Identify which cell holds the provided text, then report its [x, y] central coordinate. 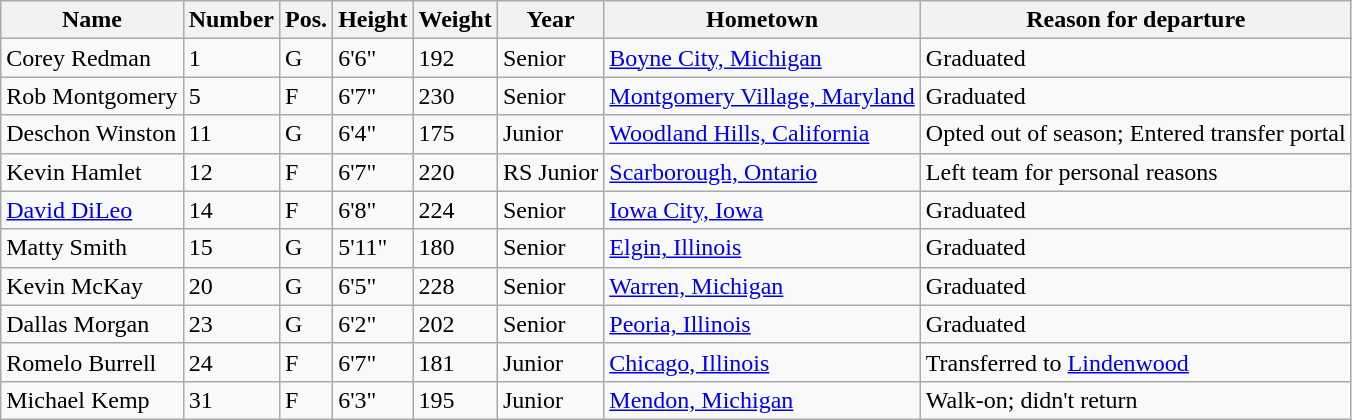
Rob Montgomery [92, 96]
6'6" [373, 58]
14 [231, 210]
Romelo Burrell [92, 362]
Height [373, 20]
6'8" [373, 210]
Corey Redman [92, 58]
Boyne City, Michigan [762, 58]
Warren, Michigan [762, 286]
23 [231, 324]
David DiLeo [92, 210]
224 [455, 210]
6'3" [373, 400]
Kevin McKay [92, 286]
6'2" [373, 324]
Name [92, 20]
Michael Kemp [92, 400]
180 [455, 248]
195 [455, 400]
11 [231, 134]
RS Junior [550, 172]
Iowa City, Iowa [762, 210]
Mendon, Michigan [762, 400]
24 [231, 362]
5'11" [373, 248]
Left team for personal reasons [1136, 172]
230 [455, 96]
220 [455, 172]
Reason for departure [1136, 20]
Kevin Hamlet [92, 172]
181 [455, 362]
12 [231, 172]
6'4" [373, 134]
175 [455, 134]
Woodland Hills, California [762, 134]
Elgin, Illinois [762, 248]
Chicago, Illinois [762, 362]
Opted out of season; Entered transfer portal [1136, 134]
192 [455, 58]
Hometown [762, 20]
31 [231, 400]
Weight [455, 20]
Dallas Morgan [92, 324]
Scarborough, Ontario [762, 172]
Year [550, 20]
Transferred to Lindenwood [1136, 362]
228 [455, 286]
Deschon Winston [92, 134]
Montgomery Village, Maryland [762, 96]
20 [231, 286]
5 [231, 96]
Matty Smith [92, 248]
Number [231, 20]
202 [455, 324]
15 [231, 248]
1 [231, 58]
Peoria, Illinois [762, 324]
Pos. [306, 20]
6'5" [373, 286]
Walk-on; didn't return [1136, 400]
